Search for the cell housing the specified text and yield its (x, y) center coordinate. 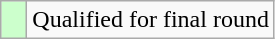
Qualified for final round (151, 20)
